Scan for the cell matching the given text and deliver its [X, Y] coordinate at center. 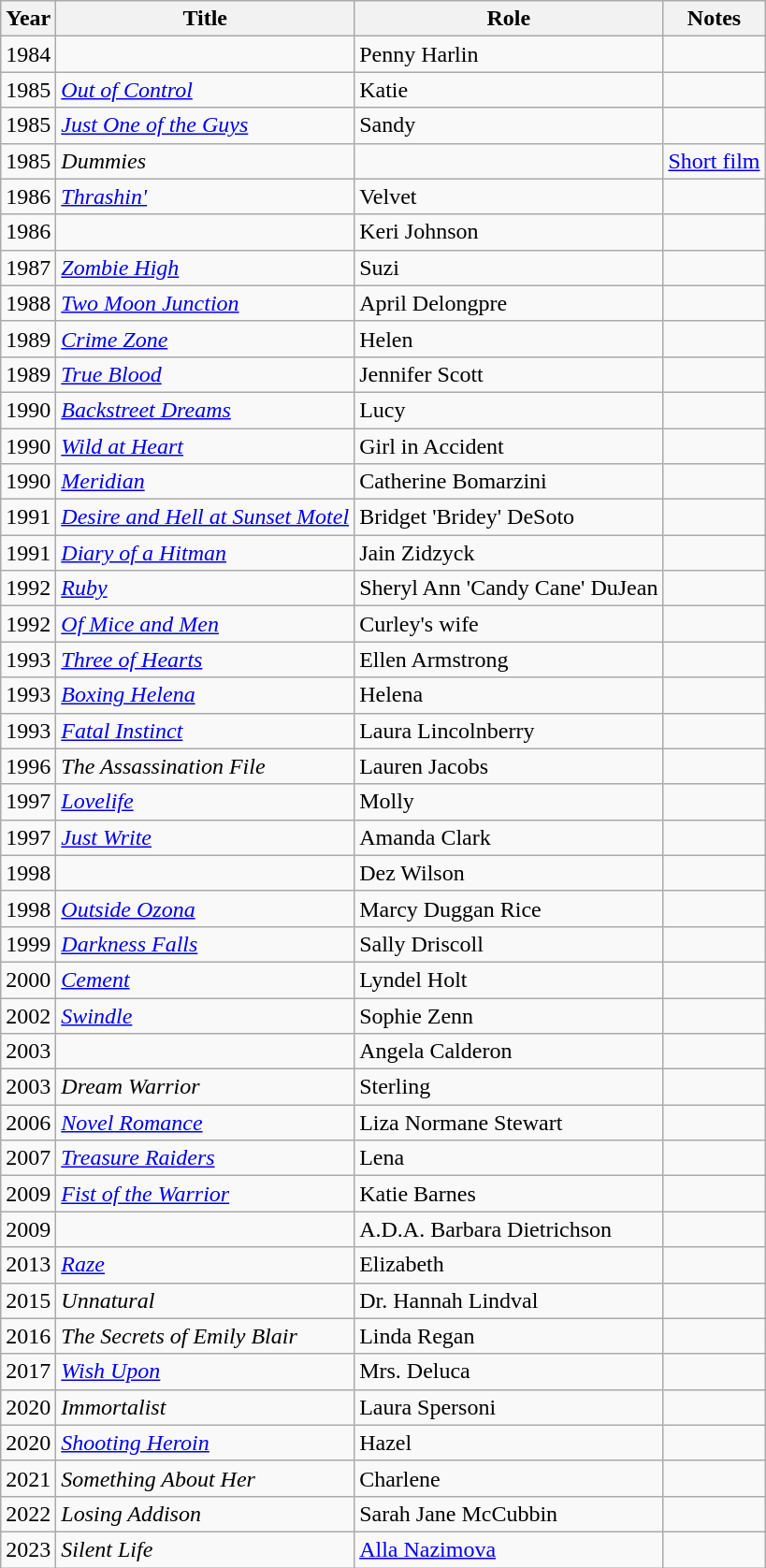
Lovelife [206, 802]
Ellen Armstrong [509, 660]
Suzi [509, 268]
Zombie High [206, 268]
1988 [28, 303]
Lena [509, 1158]
2016 [28, 1336]
Treasure Raiders [206, 1158]
Title [206, 19]
Sheryl Ann 'Candy Cane' DuJean [509, 588]
Sally Driscoll [509, 944]
Alla Nazimova [509, 1549]
Shooting Heroin [206, 1443]
Fist of the Warrior [206, 1194]
Crime Zone [206, 339]
Bridget 'Bridey' DeSoto [509, 517]
Mrs. Deluca [509, 1372]
Hazel [509, 1443]
Two Moon Junction [206, 303]
Year [28, 19]
Role [509, 19]
The Assassination File [206, 766]
Losing Addison [206, 1514]
Sandy [509, 125]
Velvet [509, 196]
Diary of a Hitman [206, 553]
Three of Hearts [206, 660]
Fatal Instinct [206, 731]
Elizabeth [509, 1265]
Novel Romance [206, 1123]
2015 [28, 1300]
Angela Calderon [509, 1052]
Darkness Falls [206, 944]
Curley's wife [509, 624]
2023 [28, 1549]
Wish Upon [206, 1372]
Out of Control [206, 90]
Catherine Bomarzini [509, 482]
Immortalist [206, 1407]
Dream Warrior [206, 1087]
2002 [28, 1015]
Wild at Heart [206, 446]
Swindle [206, 1015]
Lauren Jacobs [509, 766]
2021 [28, 1478]
Lyndel Holt [509, 980]
Outside Ozona [206, 908]
Girl in Accident [509, 446]
Keri Johnson [509, 232]
Marcy Duggan Rice [509, 908]
Helen [509, 339]
Of Mice and Men [206, 624]
Short film [715, 161]
1999 [28, 944]
2007 [28, 1158]
Penny Harlin [509, 54]
Desire and Hell at Sunset Motel [206, 517]
2000 [28, 980]
Something About Her [206, 1478]
Ruby [206, 588]
Sarah Jane McCubbin [509, 1514]
Sophie Zenn [509, 1015]
April Delongpre [509, 303]
Helena [509, 695]
Charlene [509, 1478]
1984 [28, 54]
A.D.A. Barbara Dietrichson [509, 1229]
Lucy [509, 410]
Dummies [206, 161]
Meridian [206, 482]
Jain Zidzyck [509, 553]
Boxing Helena [206, 695]
2022 [28, 1514]
Laura Spersoni [509, 1407]
Just Write [206, 837]
Laura Lincolnberry [509, 731]
Dez Wilson [509, 873]
2013 [28, 1265]
Liza Normane Stewart [509, 1123]
Sterling [509, 1087]
True Blood [206, 374]
1996 [28, 766]
The Secrets of Emily Blair [206, 1336]
Katie Barnes [509, 1194]
Notes [715, 19]
Molly [509, 802]
Silent Life [206, 1549]
Katie [509, 90]
Dr. Hannah Lindval [509, 1300]
Just One of the Guys [206, 125]
Unnatural [206, 1300]
Backstreet Dreams [206, 410]
Thrashin' [206, 196]
Jennifer Scott [509, 374]
1987 [28, 268]
2006 [28, 1123]
Raze [206, 1265]
2017 [28, 1372]
Amanda Clark [509, 837]
Cement [206, 980]
Linda Regan [509, 1336]
